Identify which cell holds the provided text, then report its (x, y) central coordinate. 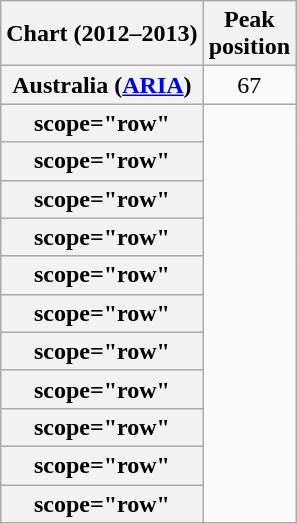
Chart (2012–2013) (102, 34)
Australia (ARIA) (102, 85)
Peakposition (249, 34)
67 (249, 85)
